Locate the cell with the specified text and output its [x, y] center coordinate. 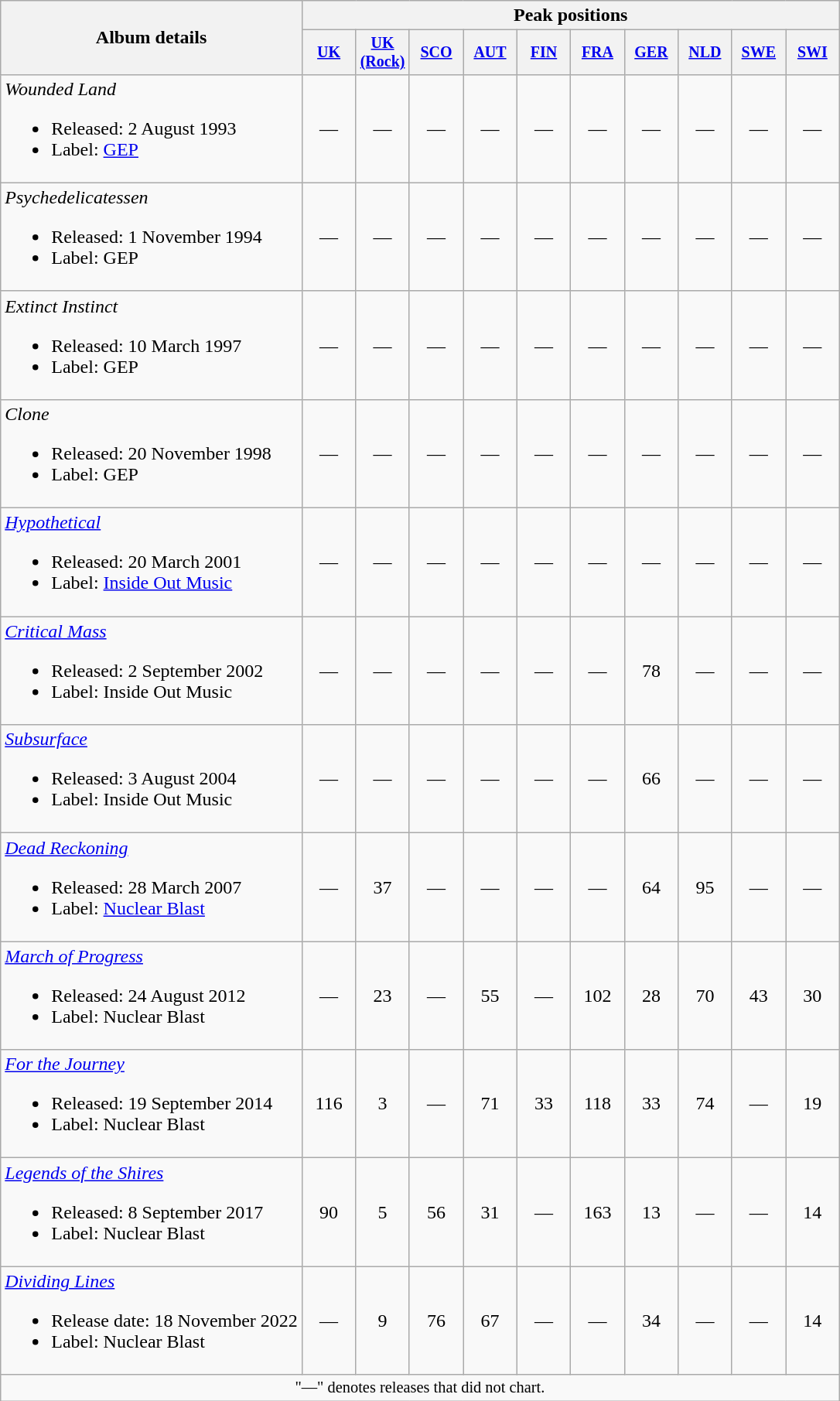
Dividing LinesRelease date: 18 November 2022Label: Nuclear Blast [152, 1321]
19 [812, 1104]
SubsurfaceReleased: 3 August 2004Label: Inside Out Music [152, 779]
30 [812, 996]
NLD [705, 53]
For the JourneyReleased: 19 September 2014Label: Nuclear Blast [152, 1104]
Extinct InstinctReleased: 10 March 1997Label: GEP [152, 345]
SWE [758, 53]
37 [382, 887]
31 [490, 1212]
CloneReleased: 20 November 1998Label: GEP [152, 453]
3 [382, 1104]
70 [705, 996]
102 [597, 996]
"—" denotes releases that did not chart. [420, 1388]
28 [651, 996]
Album details [152, 38]
UK [328, 53]
SCO [436, 53]
UK (Rock) [382, 53]
9 [382, 1321]
Critical MassReleased: 2 September 2002Label: Inside Out Music [152, 671]
66 [651, 779]
76 [436, 1321]
Dead ReckoningReleased: 28 March 2007Label: Nuclear Blast [152, 887]
118 [597, 1104]
FIN [543, 53]
34 [651, 1321]
13 [651, 1212]
SWI [812, 53]
90 [328, 1212]
67 [490, 1321]
71 [490, 1104]
163 [597, 1212]
Wounded LandReleased: 2 August 1993Label: GEP [152, 128]
5 [382, 1212]
March of ProgressReleased: 24 August 2012Label: Nuclear Blast [152, 996]
AUT [490, 53]
23 [382, 996]
78 [651, 671]
95 [705, 887]
55 [490, 996]
HypotheticalReleased: 20 March 2001Label: Inside Out Music [152, 562]
PsychedelicatessenReleased: 1 November 1994Label: GEP [152, 237]
Legends of the ShiresReleased: 8 September 2017Label: Nuclear Blast [152, 1212]
64 [651, 887]
GER [651, 53]
74 [705, 1104]
116 [328, 1104]
Peak positions [571, 15]
43 [758, 996]
FRA [597, 53]
56 [436, 1212]
